Pinpoint the cell where the given text exists, returning its (X, Y) midpoint coordinate. 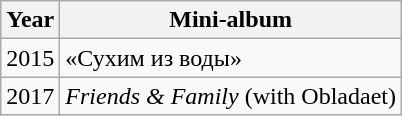
Mini-album (231, 20)
Year (30, 20)
«Сухим из воды» (231, 58)
Friends & Family (with Obladaet) (231, 96)
2017 (30, 96)
2015 (30, 58)
